Identify which cell holds the provided text, then report its (X, Y) central coordinate. 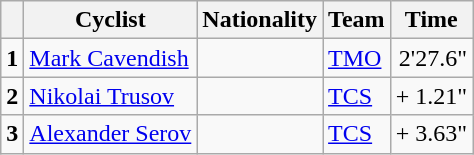
2 (12, 96)
Nikolai Trusov (110, 96)
+ 3.63" (431, 134)
2'27.6" (431, 58)
Alexander Serov (110, 134)
+ 1.21" (431, 96)
TMO (357, 58)
Team (357, 20)
Nationality (260, 20)
3 (12, 134)
Cyclist (110, 20)
Mark Cavendish (110, 58)
1 (12, 58)
Time (431, 20)
